Pinpoint the cell where the given text exists, returning its (x, y) midpoint coordinate. 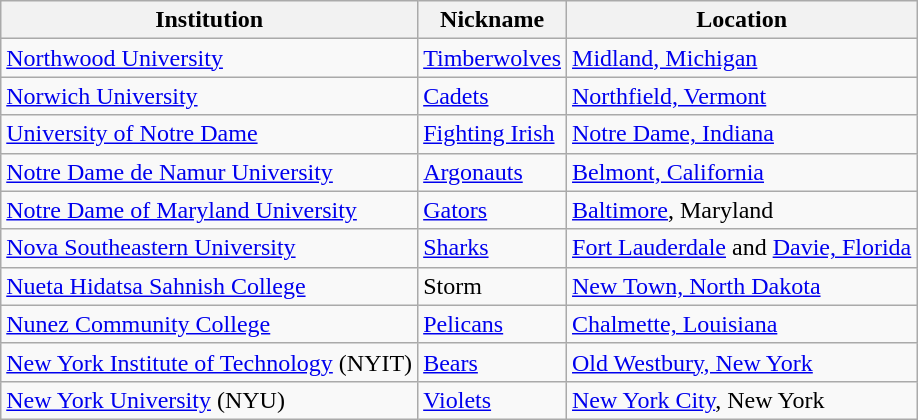
Northfield, Vermont (742, 96)
Pelicans (492, 324)
Nova Southeastern University (210, 248)
Timberwolves (492, 58)
Location (742, 20)
Norwich University (210, 96)
Notre Dame, Indiana (742, 134)
Institution (210, 20)
Argonauts (492, 172)
Old Westbury, New York (742, 362)
Storm (492, 286)
Cadets (492, 96)
Northwood University (210, 58)
Sharks (492, 248)
University of Notre Dame (210, 134)
Fighting Irish (492, 134)
Baltimore, Maryland (742, 210)
Midland, Michigan (742, 58)
New York University (NYU) (210, 400)
Belmont, California (742, 172)
Violets (492, 400)
New York Institute of Technology (NYIT) (210, 362)
Fort Lauderdale and Davie, Florida (742, 248)
Nueta Hidatsa Sahnish College (210, 286)
Notre Dame de Namur University (210, 172)
Chalmette, Louisiana (742, 324)
Notre Dame of Maryland University (210, 210)
New Town, North Dakota (742, 286)
Gators (492, 210)
Nickname (492, 20)
Nunez Community College (210, 324)
New York City, New York (742, 400)
Bears (492, 362)
